Pinpoint the cell where the given text exists, returning its [x, y] midpoint coordinate. 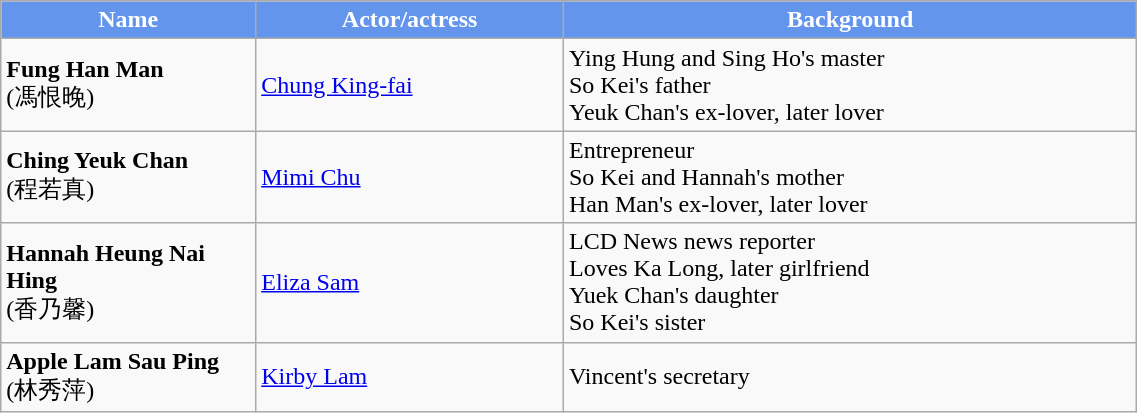
Mimi Chu [410, 177]
Apple Lam Sau Ping(林秀萍) [128, 377]
Chung King-fai [410, 85]
Eliza Sam [410, 282]
LCD News news reporterLoves Ka Long, later girlfriendYuek Chan's daughterSo Kei's sister [850, 282]
Vincent's secretary [850, 377]
Actor/actress [410, 20]
Hannah Heung Nai Hing(香乃馨) [128, 282]
Background [850, 20]
Fung Han Man(馮恨晚) [128, 85]
Name [128, 20]
Ying Hung and Sing Ho's masterSo Kei's fatherYeuk Chan's ex-lover, later lover [850, 85]
EntrepreneurSo Kei and Hannah's mother Han Man's ex-lover, later lover [850, 177]
Kirby Lam [410, 377]
Ching Yeuk Chan(程若真) [128, 177]
